Scan for the cell matching the given text and deliver its [X, Y] coordinate at center. 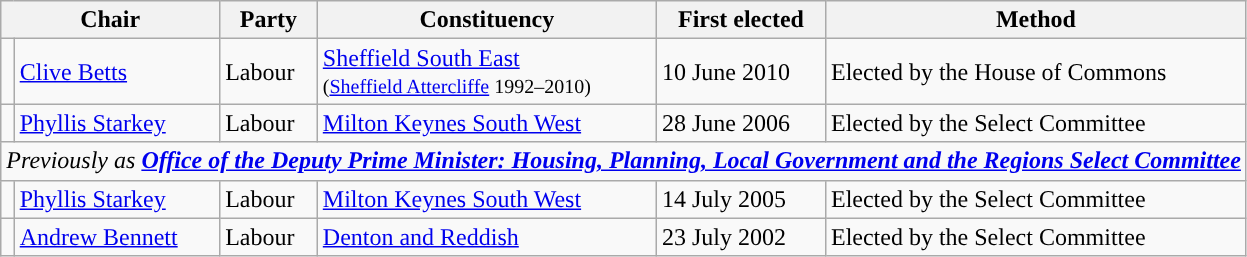
Denton and Reddish [486, 237]
Constituency [486, 20]
28 June 2006 [740, 123]
Elected by the House of Commons [1036, 72]
Sheffield South East(Sheffield Attercliffe 1992–2010) [486, 72]
23 July 2002 [740, 237]
10 June 2010 [740, 72]
Chair [110, 20]
Method [1036, 20]
Andrew Bennett [116, 237]
14 July 2005 [740, 199]
Clive Betts [116, 72]
Previously as Office of the Deputy Prime Minister: Housing, Planning, Local Government and the Regions Select Committee [624, 161]
Party [269, 20]
First elected [740, 20]
